Search for the cell housing the specified text and yield its [X, Y] center coordinate. 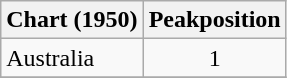
1 [214, 58]
Australia [72, 58]
Peakposition [214, 20]
Chart (1950) [72, 20]
